Output the [X, Y] coordinate of the center of the cell containing the given text.  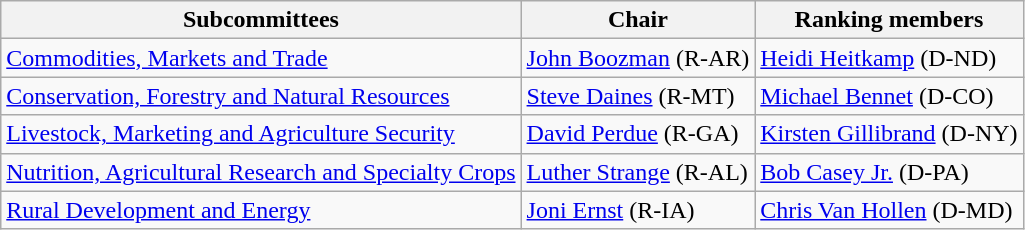
Steve Daines (R-MT) [638, 96]
John Boozman (R-AR) [638, 58]
Chair [638, 20]
Nutrition, Agricultural Research and Specialty Crops [261, 172]
Heidi Heitkamp (D-ND) [889, 58]
Commodities, Markets and Trade [261, 58]
David Perdue (R-GA) [638, 134]
Chris Van Hollen (D-MD) [889, 210]
Kirsten Gillibrand (D-NY) [889, 134]
Joni Ernst (R-IA) [638, 210]
Luther Strange (R-AL) [638, 172]
Rural Development and Energy [261, 210]
Ranking members [889, 20]
Subcommittees [261, 20]
Conservation, Forestry and Natural Resources [261, 96]
Livestock, Marketing and Agriculture Security [261, 134]
Michael Bennet (D-CO) [889, 96]
Bob Casey Jr. (D-PA) [889, 172]
